Capture the cell that displays the provided text and extract its [X, Y] central coordinate. 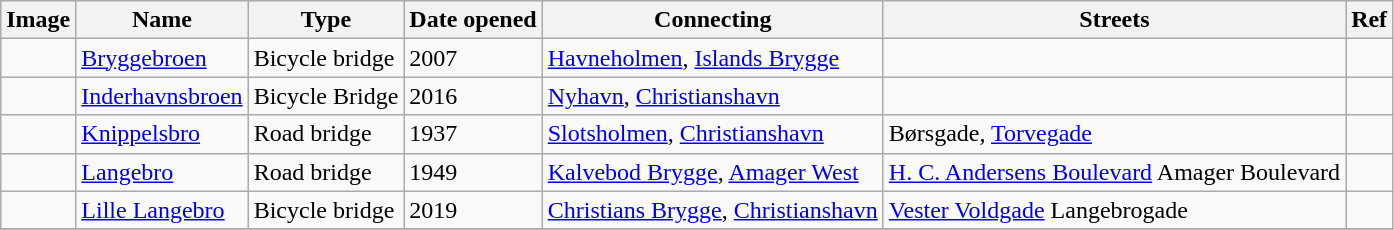
Vester Voldgade Langebrogade [1114, 210]
Slotsholmen, Christianshavn [712, 134]
Inderhavnsbroen [162, 96]
Connecting [712, 20]
Ref [1370, 20]
2016 [473, 96]
Streets [1114, 20]
H. C. Andersens Boulevard Amager Boulevard [1114, 172]
Bryggebroen [162, 58]
2007 [473, 58]
Nyhavn, Christianshavn [712, 96]
Date opened [473, 20]
1949 [473, 172]
Lille Langebro [162, 210]
Bicycle Bridge [326, 96]
Børsgade, Torvegade [1114, 134]
Image [38, 20]
Knippelsbro [162, 134]
Christians Brygge, Christianshavn [712, 210]
Kalvebod Brygge, Amager West [712, 172]
1937 [473, 134]
Langebro [162, 172]
Name [162, 20]
2019 [473, 210]
Type [326, 20]
Havneholmen, Islands Brygge [712, 58]
